Return the (X, Y) coordinate for the center point of the cell that contains the specified text.  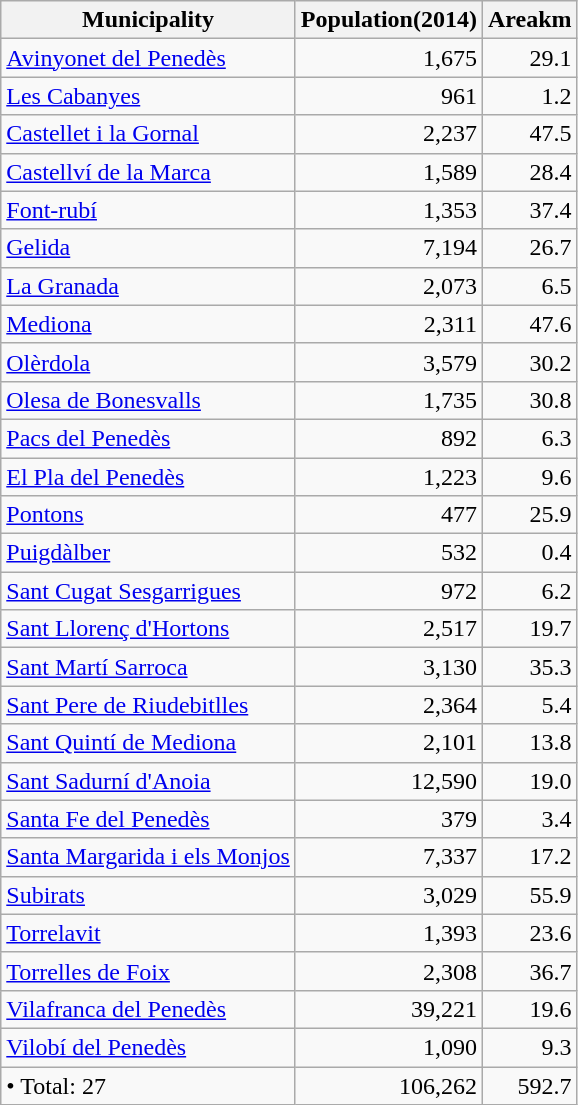
1,589 (388, 172)
2,073 (388, 286)
La Granada (148, 286)
47.5 (530, 134)
972 (388, 591)
2,517 (388, 629)
6.5 (530, 286)
477 (388, 515)
Les Cabanyes (148, 96)
2,237 (388, 134)
1,393 (388, 933)
Sant Cugat Sesgarrigues (148, 591)
Vilafranca del Penedès (148, 1009)
17.2 (530, 857)
30.8 (530, 400)
Gelida (148, 248)
2,311 (388, 324)
Pontons (148, 515)
Torrelles de Foix (148, 971)
13.8 (530, 743)
Pacs del Penedès (148, 438)
7,337 (388, 857)
3.4 (530, 819)
5.4 (530, 705)
3,130 (388, 667)
35.3 (530, 667)
25.9 (530, 515)
Subirats (148, 895)
28.4 (530, 172)
Font-rubí (148, 210)
1,735 (388, 400)
532 (388, 553)
Santa Fe del Penedès (148, 819)
Olèrdola (148, 362)
Puigdàlber (148, 553)
Areakm (530, 20)
3,579 (388, 362)
892 (388, 438)
592.7 (530, 1085)
Sant Sadurní d'Anoia (148, 781)
2,101 (388, 743)
379 (388, 819)
30.2 (530, 362)
29.1 (530, 58)
Municipality (148, 20)
Sant Pere de Riudebitlles (148, 705)
1,090 (388, 1047)
• Total: 27 (148, 1085)
3,029 (388, 895)
Avinyonet del Penedès (148, 58)
1,353 (388, 210)
9.3 (530, 1047)
Olesa de Bonesvalls (148, 400)
1.2 (530, 96)
El Pla del Penedès (148, 477)
9.6 (530, 477)
12,590 (388, 781)
Santa Margarida i els Monjos (148, 857)
7,194 (388, 248)
39,221 (388, 1009)
Castellet i la Gornal (148, 134)
23.6 (530, 933)
2,308 (388, 971)
47.6 (530, 324)
55.9 (530, 895)
19.0 (530, 781)
106,262 (388, 1085)
19.7 (530, 629)
26.7 (530, 248)
961 (388, 96)
Castellví de la Marca (148, 172)
1,675 (388, 58)
0.4 (530, 553)
Sant Quintí de Mediona (148, 743)
19.6 (530, 1009)
Sant Martí Sarroca (148, 667)
37.4 (530, 210)
6.3 (530, 438)
Mediona (148, 324)
Vilobí del Penedès (148, 1047)
1,223 (388, 477)
6.2 (530, 591)
2,364 (388, 705)
36.7 (530, 971)
Sant Llorenç d'Hortons (148, 629)
Population(2014) (388, 20)
Torrelavit (148, 933)
